Locate the cell with the specified text and output its [X, Y] center coordinate. 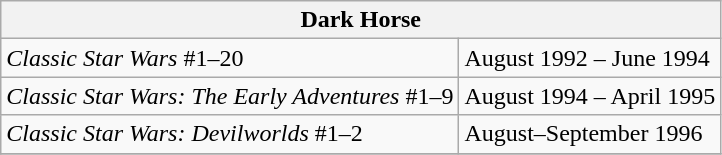
August 1994 – April 1995 [590, 96]
Classic Star Wars: The Early Adventures #1–9 [230, 96]
Classic Star Wars #1–20 [230, 58]
August 1992 – June 1994 [590, 58]
Classic Star Wars: Devilworlds #1–2 [230, 134]
Dark Horse [361, 20]
August–September 1996 [590, 134]
